Pinpoint the cell where the given text exists, returning its (X, Y) midpoint coordinate. 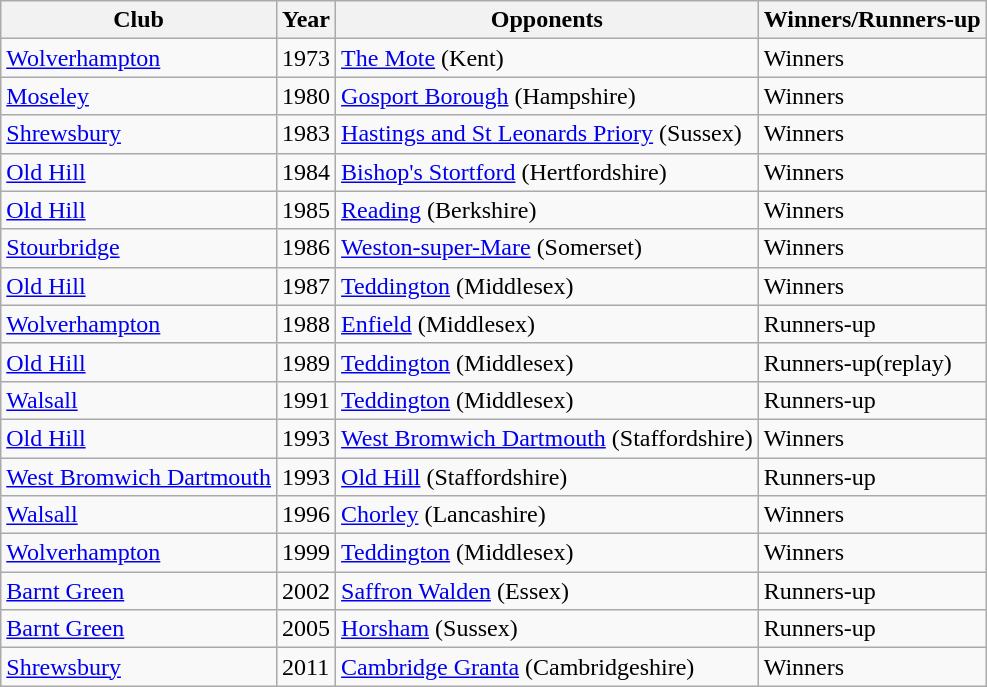
Opponents (548, 20)
2011 (306, 667)
Enfield (Middlesex) (548, 324)
1980 (306, 96)
1999 (306, 553)
Reading (Berkshire) (548, 210)
1987 (306, 286)
1988 (306, 324)
Cambridge Granta (Cambridgeshire) (548, 667)
2002 (306, 591)
Bishop's Stortford (Hertfordshire) (548, 172)
1984 (306, 172)
Gosport Borough (Hampshire) (548, 96)
1996 (306, 515)
1991 (306, 400)
1983 (306, 134)
Horsham (Sussex) (548, 629)
Winners/Runners-up (872, 20)
Club (139, 20)
The Mote (Kent) (548, 58)
West Bromwich Dartmouth (Staffordshire) (548, 438)
Hastings and St Leonards Priory (Sussex) (548, 134)
West Bromwich Dartmouth (139, 477)
1973 (306, 58)
1985 (306, 210)
Moseley (139, 96)
Runners-up(replay) (872, 362)
Old Hill (Staffordshire) (548, 477)
1986 (306, 248)
1989 (306, 362)
Saffron Walden (Essex) (548, 591)
Weston-super-Mare (Somerset) (548, 248)
Year (306, 20)
2005 (306, 629)
Chorley (Lancashire) (548, 515)
Stourbridge (139, 248)
